Extract the (X, Y) coordinate from the center of the cell holding the provided text.  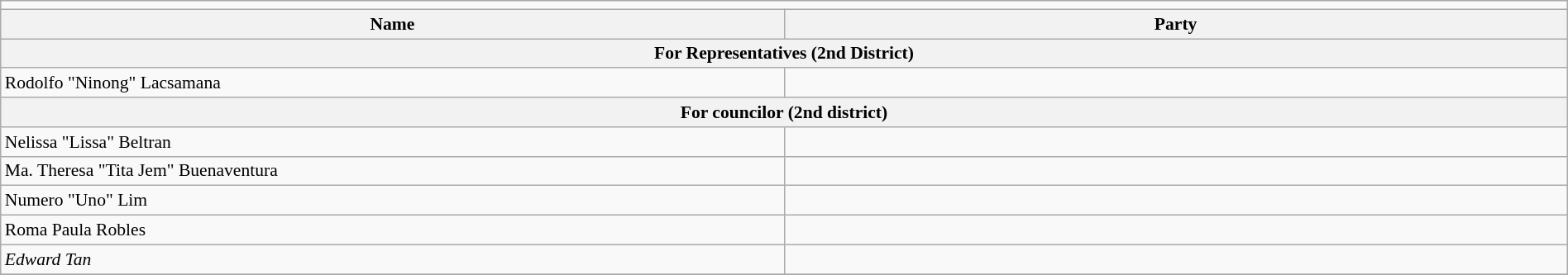
Roma Paula Robles (392, 230)
For councilor (2nd district) (784, 112)
Nelissa "Lissa" Beltran (392, 142)
Ma. Theresa "Tita Jem" Buenaventura (392, 171)
Name (392, 24)
For Representatives (2nd District) (784, 54)
Party (1176, 24)
Numero "Uno" Lim (392, 201)
Rodolfo "Ninong" Lacsamana (392, 83)
Edward Tan (392, 259)
